For the text-containing cell, return its midpoint in [x, y] coordinate format. 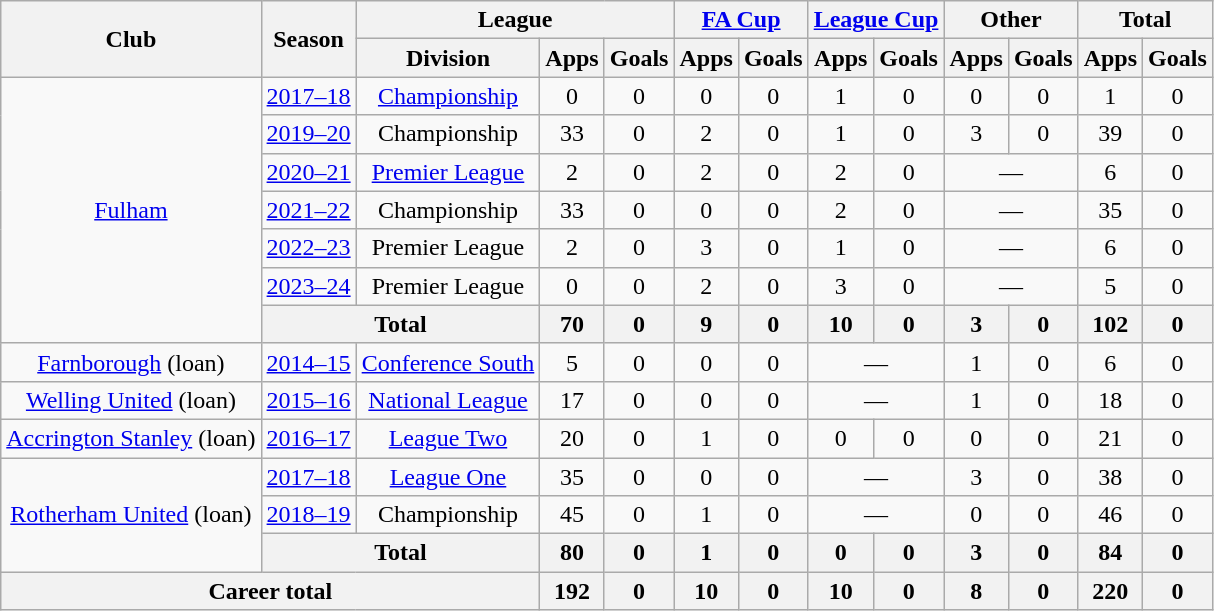
2021–22 [308, 210]
League Cup [876, 20]
18 [1110, 400]
League [515, 20]
38 [1110, 477]
8 [976, 591]
Farnborough (loan) [131, 362]
2020–21 [308, 172]
Conference South [448, 362]
2023–24 [308, 286]
20 [572, 438]
84 [1110, 553]
45 [572, 515]
17 [572, 400]
9 [706, 324]
Season [308, 39]
2016–17 [308, 438]
Rotherham United (loan) [131, 515]
2018–19 [308, 515]
Other [1011, 20]
Career total [270, 591]
192 [572, 591]
102 [1110, 324]
46 [1110, 515]
220 [1110, 591]
Accrington Stanley (loan) [131, 438]
League Two [448, 438]
2022–23 [308, 248]
Division [448, 58]
2019–20 [308, 134]
Club [131, 39]
70 [572, 324]
80 [572, 553]
National League [448, 400]
FA Cup [741, 20]
39 [1110, 134]
Fulham [131, 210]
2014–15 [308, 362]
2015–16 [308, 400]
League One [448, 477]
21 [1110, 438]
Welling United (loan) [131, 400]
